Search for the cell housing the specified text and yield its [x, y] center coordinate. 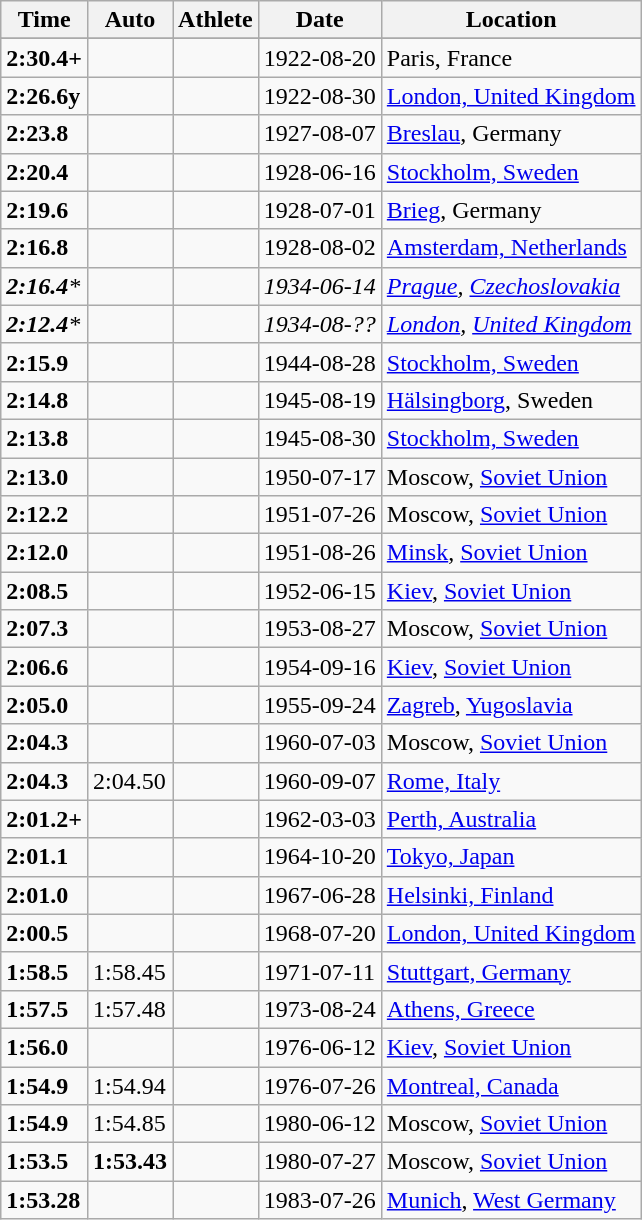
2:01.2+ [44, 819]
1976-07-26 [320, 1085]
Athlete [216, 20]
1934-06-14 [320, 286]
1922-08-30 [320, 96]
1971-07-11 [320, 971]
1927-08-07 [320, 134]
1:57.5 [44, 1009]
1:53.5 [44, 1162]
Date [320, 20]
2:06.6 [44, 667]
1952-06-15 [320, 591]
2:13.8 [44, 438]
1928-07-01 [320, 210]
1950-07-17 [320, 477]
2:16.8 [44, 248]
Athens, Greece [511, 1009]
1951-08-26 [320, 553]
Time [44, 20]
Munich, West Germany [511, 1200]
2:05.0 [44, 705]
2:15.9 [44, 362]
Helsinki, Finland [511, 895]
1962-03-03 [320, 819]
1928-08-02 [320, 248]
1945-08-19 [320, 400]
2:26.6y [44, 96]
Paris, France [511, 58]
1967-06-28 [320, 895]
1980-07-27 [320, 1162]
2:20.4 [44, 172]
Location [511, 20]
Stuttgart, Germany [511, 971]
1:53.43 [130, 1162]
2:12.4* [44, 324]
1928-06-16 [320, 172]
1951-07-26 [320, 515]
1944-08-28 [320, 362]
2:01.0 [44, 895]
2:04.50 [130, 781]
1:56.0 [44, 1047]
1973-08-24 [320, 1009]
Amsterdam, Netherlands [511, 248]
1964-10-20 [320, 857]
2:01.1 [44, 857]
1968-07-20 [320, 933]
1:53.28 [44, 1200]
Montreal, Canada [511, 1085]
2:14.8 [44, 400]
1934-08-?? [320, 324]
2:30.4+ [44, 58]
1922-08-20 [320, 58]
Zagreb, Yugoslavia [511, 705]
1:54.85 [130, 1124]
2:19.6 [44, 210]
1:58.5 [44, 971]
1955-09-24 [320, 705]
2:12.0 [44, 553]
Breslau, Germany [511, 134]
Tokyo, Japan [511, 857]
1976-06-12 [320, 1047]
2:00.5 [44, 933]
1983-07-26 [320, 1200]
Hälsingborg, Sweden [511, 400]
2:13.0 [44, 477]
1954-09-16 [320, 667]
2:12.2 [44, 515]
1960-09-07 [320, 781]
Rome, Italy [511, 781]
1:58.45 [130, 971]
1960-07-03 [320, 743]
Minsk, Soviet Union [511, 553]
2:16.4* [44, 286]
2:07.3 [44, 629]
Brieg, Germany [511, 210]
2:23.8 [44, 134]
Prague, Czechoslovakia [511, 286]
1945-08-30 [320, 438]
2:08.5 [44, 591]
1953-08-27 [320, 629]
1:57.48 [130, 1009]
1:54.94 [130, 1085]
Perth, Australia [511, 819]
1980-06-12 [320, 1124]
Auto [130, 20]
